Determine the [X, Y] coordinate at the center of the cell enclosing the given text.  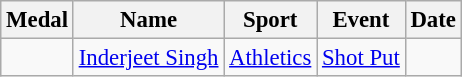
Inderjeet Singh [148, 58]
Shot Put [361, 58]
Athletics [270, 58]
Medal [38, 20]
Sport [270, 20]
Date [433, 20]
Event [361, 20]
Name [148, 20]
